Find where the given text appears and provide that cell's center as [X, Y] coordinate. 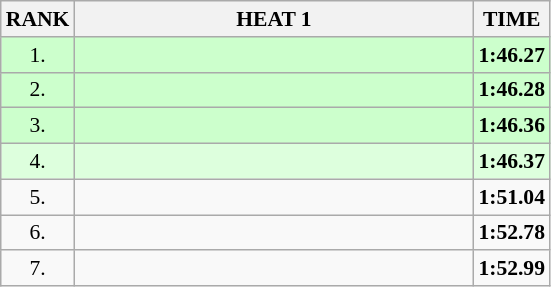
4. [38, 162]
5. [38, 197]
6. [38, 233]
1:46.27 [512, 55]
1:46.37 [512, 162]
HEAT 1 [274, 19]
3. [38, 126]
1:46.36 [512, 126]
1. [38, 55]
1:51.04 [512, 197]
RANK [38, 19]
TIME [512, 19]
1:46.28 [512, 90]
1:52.78 [512, 233]
2. [38, 90]
1:52.99 [512, 269]
7. [38, 269]
